Return the (x, y) coordinate for the center point of the cell that contains the specified text.  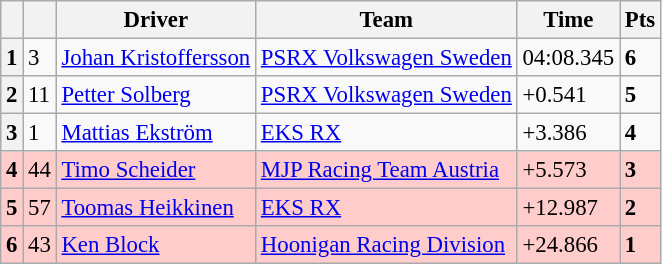
Petter Solberg (156, 95)
Driver (156, 20)
Timo Scheider (156, 170)
Pts (640, 20)
43 (40, 245)
+3.386 (568, 133)
Johan Kristoffersson (156, 58)
57 (40, 208)
Time (568, 20)
+12.987 (568, 208)
04:08.345 (568, 58)
44 (40, 170)
11 (40, 95)
Hoonigan Racing Division (386, 245)
Ken Block (156, 245)
Team (386, 20)
MJP Racing Team Austria (386, 170)
Toomas Heikkinen (156, 208)
+24.866 (568, 245)
Mattias Ekström (156, 133)
+0.541 (568, 95)
+5.573 (568, 170)
